Pinpoint the cell where the given text exists, returning its [x, y] midpoint coordinate. 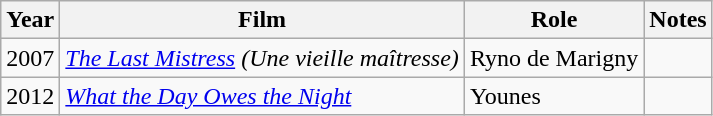
What the Day Owes the Night [262, 96]
Year [30, 20]
Film [262, 20]
Ryno de Marigny [554, 58]
2007 [30, 58]
Notes [678, 20]
The Last Mistress (Une vieille maîtresse) [262, 58]
Role [554, 20]
2012 [30, 96]
Younes [554, 96]
